Scan for the cell matching the given text and deliver its (X, Y) coordinate at center. 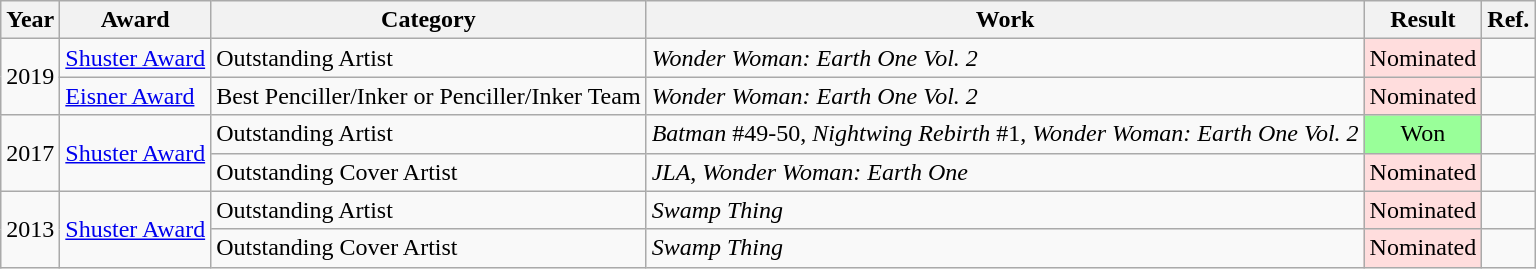
Work (1005, 20)
Ref. (1508, 20)
Result (1423, 20)
2013 (30, 229)
Category (428, 20)
Award (136, 20)
Won (1423, 134)
Batman #49-50, Nightwing Rebirth #1, Wonder Woman: Earth One Vol. 2 (1005, 134)
2017 (30, 153)
Eisner Award (136, 96)
JLA, Wonder Woman: Earth One (1005, 172)
Year (30, 20)
Best Penciller/Inker or Penciller/Inker Team (428, 96)
2019 (30, 77)
